Detect which cell encompasses the target text, then output its [x, y] center coordinate. 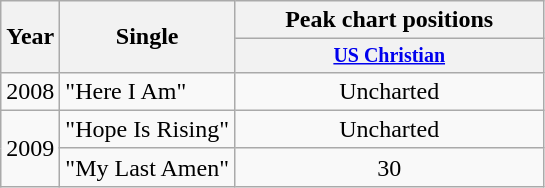
Single [148, 37]
2009 [30, 148]
30 [388, 167]
2008 [30, 91]
"Hope Is Rising" [148, 129]
Year [30, 37]
US Christian [388, 56]
Peak chart positions [388, 20]
"My Last Amen" [148, 167]
"Here I Am" [148, 91]
